Return the (x, y) coordinate for the center point of the cell that contains the specified text.  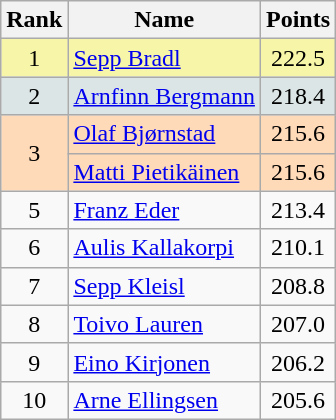
Arne Ellingsen (164, 400)
Eino Kirjonen (164, 362)
207.0 (298, 324)
3 (34, 153)
218.4 (298, 96)
Sepp Kleisl (164, 286)
210.1 (298, 248)
1 (34, 58)
5 (34, 210)
2 (34, 96)
9 (34, 362)
Olaf Bjørnstad (164, 134)
Sepp Bradl (164, 58)
Points (298, 20)
Name (164, 20)
Matti Pietikäinen (164, 172)
8 (34, 324)
Arnfinn Bergmann (164, 96)
206.2 (298, 362)
10 (34, 400)
Toivo Lauren (164, 324)
Aulis Kallakorpi (164, 248)
Franz Eder (164, 210)
205.6 (298, 400)
213.4 (298, 210)
Rank (34, 20)
208.8 (298, 286)
222.5 (298, 58)
7 (34, 286)
6 (34, 248)
